Extract the (x, y) coordinate from the center of the cell holding the provided text.  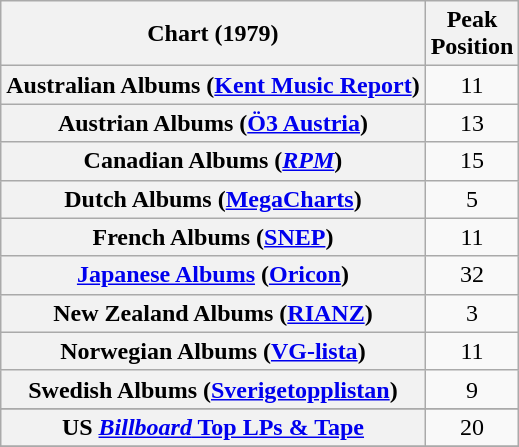
15 (472, 161)
Dutch Albums (MegaCharts) (213, 199)
French Albums (SNEP) (213, 237)
Chart (1979) (213, 34)
Australian Albums (Kent Music Report) (213, 85)
Swedish Albums (Sverigetopplistan) (213, 389)
Japanese Albums (Oricon) (213, 275)
5 (472, 199)
20 (472, 427)
US Billboard Top LPs & Tape (213, 427)
3 (472, 313)
Canadian Albums (RPM) (213, 161)
PeakPosition (472, 34)
Norwegian Albums (VG-lista) (213, 351)
New Zealand Albums (RIANZ) (213, 313)
32 (472, 275)
13 (472, 123)
9 (472, 389)
Austrian Albums (Ö3 Austria) (213, 123)
